For the text-containing cell, return its midpoint in (X, Y) coordinate format. 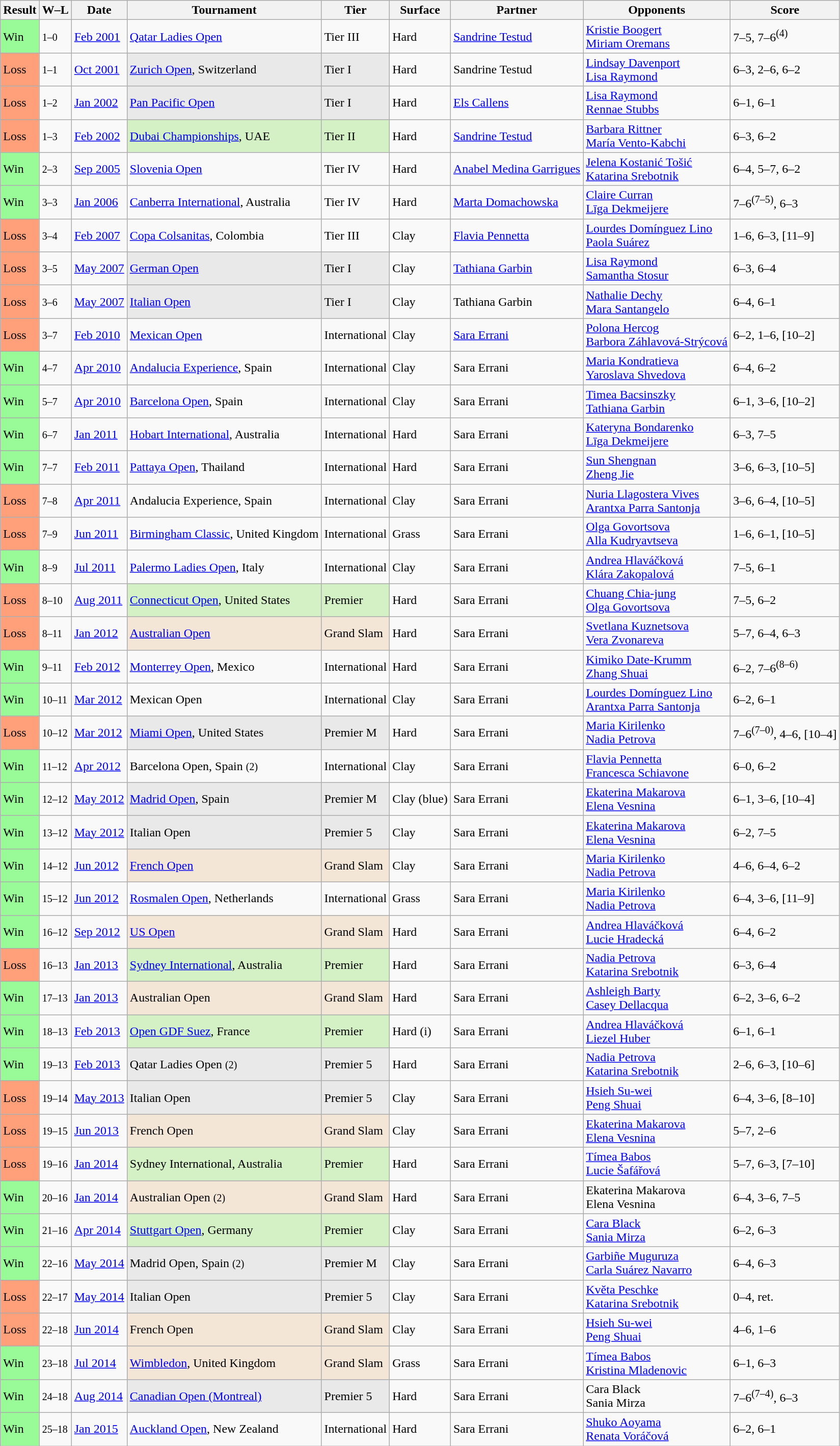
6–1, 6–3 (785, 1363)
19–14 (55, 1098)
4–6, 1–6 (785, 1329)
Zurich Open, Switzerland (224, 69)
8–11 (55, 633)
6–3, 6–2 (785, 136)
19–13 (55, 1064)
7–5, 6–1 (785, 567)
6–4, 6–3 (785, 1263)
6–4, 3–6, [11–9] (785, 898)
Lourdes Domínguez Lino Paola Suárez (657, 235)
Jul 2014 (99, 1363)
Flavia Pennetta (517, 235)
0–4, ret. (785, 1297)
Ashleigh Barty Casey Dellacqua (657, 998)
Apr 2012 (99, 766)
Qatar Ladies Open (2) (224, 1064)
5–7 (55, 401)
Stuttgart Open, Germany (224, 1230)
Wimbledon, United Kingdom (224, 1363)
Nathalie Dechy Mara Santangelo (657, 302)
12–12 (55, 799)
Olga Govortsova Alla Kudryavtseva (657, 534)
Date (99, 10)
Jan 2011 (99, 434)
2–3 (55, 169)
Barcelona Open, Spain (2) (224, 766)
3–5 (55, 268)
Kimiko Date-Krumm Zhang Shuai (657, 667)
Apr 2014 (99, 1230)
Birmingham Classic, United Kingdom (224, 534)
Jun 2013 (99, 1130)
Květa Peschke Katarina Srebotnik (657, 1297)
5–7, 6–3, [7–10] (785, 1164)
Open GDF Suez, France (224, 1032)
Canberra International, Australia (224, 202)
Nuria Llagostera Vives Arantxa Parra Santonja (657, 501)
Lourdes Domínguez Lino Arantxa Parra Santonja (657, 699)
6–2, 6–3 (785, 1230)
Feb 2002 (99, 136)
5–7, 6–4, 6–3 (785, 633)
Qatar Ladies Open (224, 37)
Feb 2012 (99, 667)
Garbiñe Muguruza Carla Suárez Navarro (657, 1263)
3–6 (55, 302)
Result (20, 10)
4–7 (55, 368)
Timea Bacsinszky Tathiana Garbin (657, 401)
Andrea Hlaváčková Liezel Huber (657, 1032)
22–18 (55, 1329)
3–7 (55, 334)
Barbara Rittner María Vento-Kabchi (657, 136)
Madrid Open, Spain (224, 799)
Apr 2011 (99, 501)
7–5, 7–6(4) (785, 37)
Kristie Boogert Miriam Oremans (657, 37)
Feb 2010 (99, 334)
3–6, 6–4, [10–5] (785, 501)
Marta Domachowska (517, 202)
Polona Hercog Barbora Záhlavová-Strýcová (657, 334)
5–7, 2–6 (785, 1130)
17–13 (55, 998)
Tier (356, 10)
Sun Shengnan Zheng Jie (657, 468)
16–13 (55, 965)
Shuko Aoyama Renata Voráčová (657, 1429)
1–2 (55, 103)
6–2, 1–6, [10–2] (785, 334)
Aug 2011 (99, 600)
Partner (517, 10)
13–12 (55, 832)
6–7 (55, 434)
6–3, 2–6, 6–2 (785, 69)
6–2, 3–6, 6–2 (785, 998)
US Open (224, 932)
Oct 2001 (99, 69)
2–6, 6–3, [10–6] (785, 1064)
Jun 2011 (99, 534)
7–5, 6–2 (785, 600)
Jan 2015 (99, 1429)
Jan 2012 (99, 633)
6–4, 5–7, 6–2 (785, 169)
11–12 (55, 766)
Sep 2012 (99, 932)
16–12 (55, 932)
9–11 (55, 667)
6–2, 7–5 (785, 832)
Claire Curran Līga Dekmeijere (657, 202)
Auckland Open, New Zealand (224, 1429)
10–12 (55, 733)
10–11 (55, 699)
1–6, 6–3, [11–9] (785, 235)
8–10 (55, 600)
24–18 (55, 1396)
Feb 2001 (99, 37)
7–6(7–4), 6–3 (785, 1396)
7–9 (55, 534)
Tier II (356, 136)
Connecticut Open, United States (224, 600)
14–12 (55, 865)
Monterrey Open, Mexico (224, 667)
Palermo Ladies Open, Italy (224, 567)
Rosmalen Open, Netherlands (224, 898)
Pan Pacific Open (224, 103)
Surface (420, 10)
7–8 (55, 501)
22–17 (55, 1297)
20–16 (55, 1197)
6–4, 3–6, [8–10] (785, 1098)
Flavia Pennetta Francesca Schiavone (657, 766)
23–18 (55, 1363)
Aug 2014 (99, 1396)
Els Callens (517, 103)
Hobart International, Australia (224, 434)
19–15 (55, 1130)
6–1, 3–6, [10–4] (785, 799)
Feb 2007 (99, 235)
Svetlana Kuznetsova Vera Zvonareva (657, 633)
Australian Open (2) (224, 1197)
Andrea Hlaváčková Lucie Hradecká (657, 932)
Tournament (224, 10)
Clay (blue) (420, 799)
German Open (224, 268)
21–16 (55, 1230)
Andrea Hlaváčková Klára Zakopalová (657, 567)
Tímea Babos Kristina Mladenovic (657, 1363)
W–L (55, 10)
8–9 (55, 567)
3–4 (55, 235)
19–16 (55, 1164)
Pattaya Open, Thailand (224, 468)
25–18 (55, 1429)
Chuang Chia-jung Olga Govortsova (657, 600)
6–2, 7–6(8–6) (785, 667)
18–13 (55, 1032)
22–16 (55, 1263)
1–6, 6–1, [10–5] (785, 534)
3–3 (55, 202)
4–6, 6–4, 6–2 (785, 865)
7–7 (55, 468)
6–3, 7–5 (785, 434)
Hard (i) (420, 1032)
Jelena Kostanić Tošić Katarina Srebotnik (657, 169)
3–6, 6–3, [10–5] (785, 468)
Jan 2006 (99, 202)
7–6(7–0), 4–6, [10–4] (785, 733)
7–6(7–5), 6–3 (785, 202)
Sep 2005 (99, 169)
6–4, 3–6, 7–5 (785, 1197)
Lisa Raymond Rennae Stubbs (657, 103)
Jun 2014 (99, 1329)
Tímea Babos Lucie Šafářová (657, 1164)
Jul 2011 (99, 567)
Barcelona Open, Spain (224, 401)
6–4, 6–1 (785, 302)
Copa Colsanitas, Colombia (224, 235)
May 2013 (99, 1098)
Score (785, 10)
1–3 (55, 136)
Anabel Medina Garrigues (517, 169)
15–12 (55, 898)
Lindsay Davenport Lisa Raymond (657, 69)
Miami Open, United States (224, 733)
Feb 2011 (99, 468)
Jan 2002 (99, 103)
Lisa Raymond Samantha Stosur (657, 268)
Canadian Open (Montreal) (224, 1396)
1–0 (55, 37)
Slovenia Open (224, 169)
6–0, 6–2 (785, 766)
6–1, 3–6, [10–2] (785, 401)
Madrid Open, Spain (2) (224, 1263)
Kateryna Bondarenko Līga Dekmeijere (657, 434)
Dubai Championships, UAE (224, 136)
1–1 (55, 69)
Opponents (657, 10)
Maria Kondratieva Yaroslava Shvedova (657, 368)
